Extract the (x, y) coordinate from the center of the cell holding the provided text.  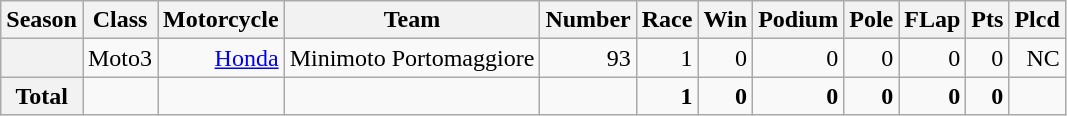
NC (1037, 58)
Motorcycle (222, 20)
Season (42, 20)
Win (726, 20)
Number (588, 20)
Total (42, 96)
Race (667, 20)
Minimoto Portomaggiore (412, 58)
Pole (872, 20)
Moto3 (120, 58)
Pts (988, 20)
93 (588, 58)
Honda (222, 58)
Plcd (1037, 20)
Team (412, 20)
Podium (798, 20)
Class (120, 20)
FLap (932, 20)
